Locate the cell with the specified text and output its (X, Y) center coordinate. 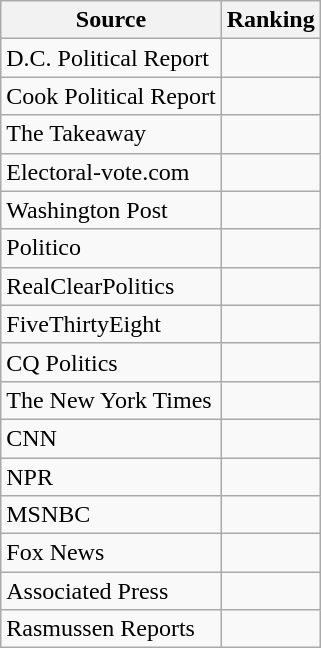
CQ Politics (111, 362)
CNN (111, 438)
Electoral-vote.com (111, 172)
Washington Post (111, 210)
Politico (111, 248)
NPR (111, 477)
RealClearPolitics (111, 286)
FiveThirtyEight (111, 324)
Fox News (111, 553)
Ranking (270, 20)
Cook Political Report (111, 96)
Rasmussen Reports (111, 629)
The New York Times (111, 400)
Source (111, 20)
The Takeaway (111, 134)
D.C. Political Report (111, 58)
Associated Press (111, 591)
MSNBC (111, 515)
